From the cell containing the given text, extract its center point as (x, y) coordinate. 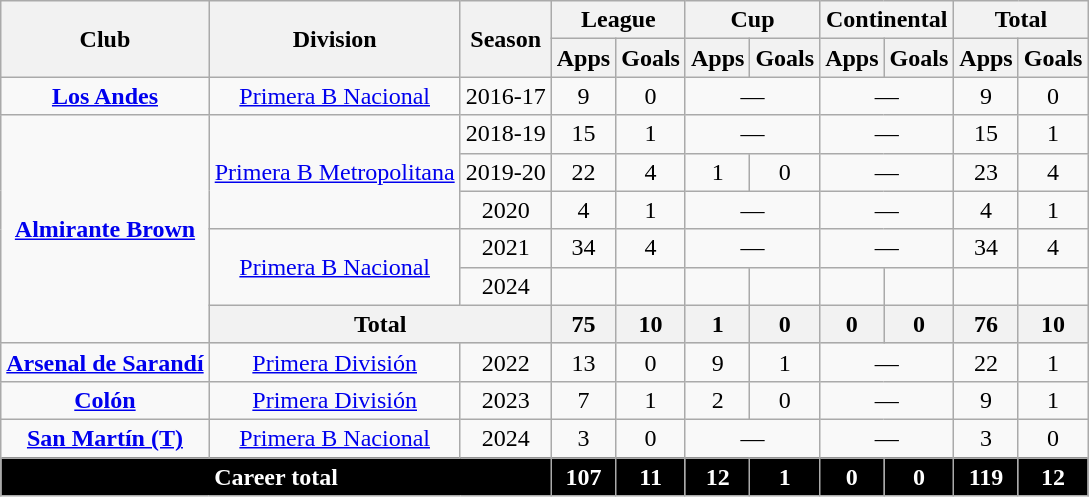
Almirante Brown (105, 229)
2 (717, 400)
League (618, 20)
2020 (506, 210)
Division (334, 39)
Los Andes (105, 96)
Season (506, 39)
76 (986, 324)
Continental (887, 20)
23 (986, 172)
2022 (506, 362)
Primera B Metropolitana (334, 172)
Career total (276, 477)
11 (651, 477)
107 (583, 477)
119 (986, 477)
2019-20 (506, 172)
Colón (105, 400)
San Martín (T) (105, 438)
2023 (506, 400)
Cup (752, 20)
2016-17 (506, 96)
Arsenal de Sarandí (105, 362)
2018-19 (506, 134)
7 (583, 400)
13 (583, 362)
75 (583, 324)
Club (105, 39)
2021 (506, 248)
